Find where the given text appears and provide that cell's center as (x, y) coordinate. 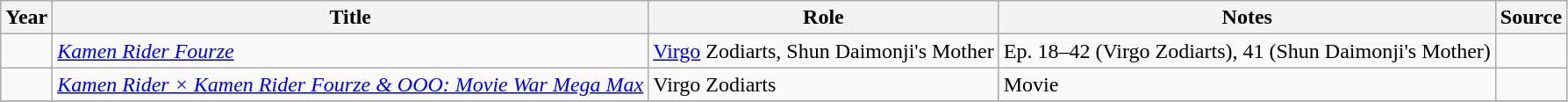
Year (26, 18)
Notes (1247, 18)
Virgo Zodiarts, Shun Daimonji's Mother (823, 51)
Virgo Zodiarts (823, 84)
Title (351, 18)
Source (1530, 18)
Ep. 18–42 (Virgo Zodiarts), 41 (Shun Daimonji's Mother) (1247, 51)
Kamen Rider Fourze (351, 51)
Role (823, 18)
Kamen Rider × Kamen Rider Fourze & OOO: Movie War Mega Max (351, 84)
Movie (1247, 84)
